Output the [x, y] coordinate of the center of the cell containing the given text.  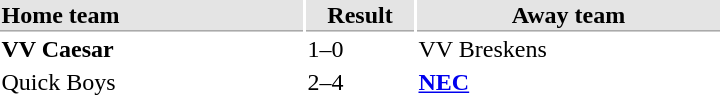
Home team [152, 16]
Result [360, 16]
VV Caesar [152, 49]
Away team [568, 16]
VV Breskens [568, 49]
1–0 [360, 49]
